Find where the given text appears and provide that cell's center as [x, y] coordinate. 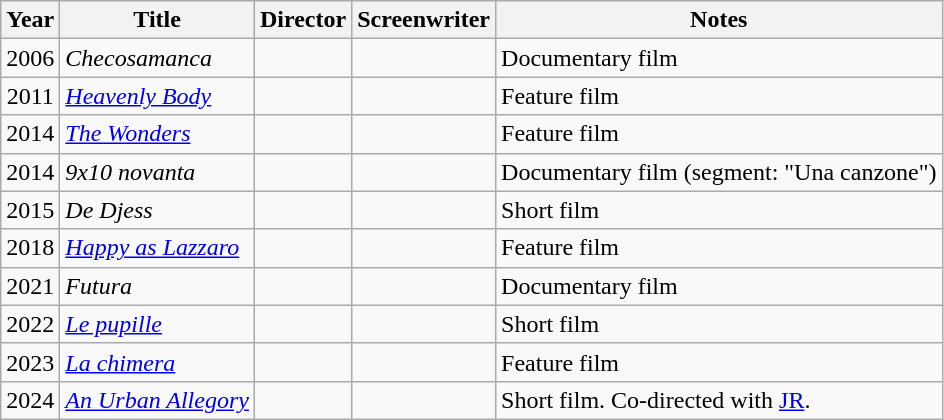
Screenwriter [424, 20]
An Urban Allegory [158, 400]
2015 [30, 210]
Le pupille [158, 324]
De Djess [158, 210]
Documentary film (segment: "Una canzone") [720, 172]
2011 [30, 96]
2023 [30, 362]
2006 [30, 58]
2021 [30, 286]
Short film. Co-directed with JR. [720, 400]
La chimera [158, 362]
Notes [720, 20]
Heavenly Body [158, 96]
2018 [30, 248]
9x10 novanta [158, 172]
Futura [158, 286]
The Wonders [158, 134]
Checosamanca [158, 58]
Director [302, 20]
Happy as Lazzaro [158, 248]
2022 [30, 324]
Year [30, 20]
Title [158, 20]
2024 [30, 400]
